Scan for the cell matching the given text and deliver its [x, y] coordinate at center. 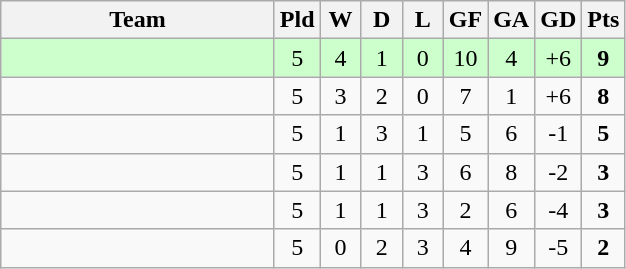
GF [465, 20]
W [340, 20]
Pts [604, 20]
Pld [297, 20]
-4 [558, 210]
GD [558, 20]
D [382, 20]
GA [512, 20]
-1 [558, 134]
-5 [558, 248]
L [422, 20]
10 [465, 58]
7 [465, 96]
Team [138, 20]
-2 [558, 172]
